Extract the (X, Y) coordinate from the center of the cell holding the provided text.  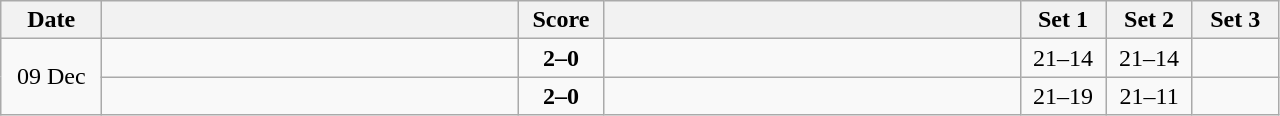
21–11 (1149, 96)
Set 2 (1149, 20)
09 Dec (52, 77)
Set 1 (1063, 20)
Set 3 (1235, 20)
21–19 (1063, 96)
Date (52, 20)
Score (561, 20)
